Scan for the cell matching the given text and deliver its [x, y] coordinate at center. 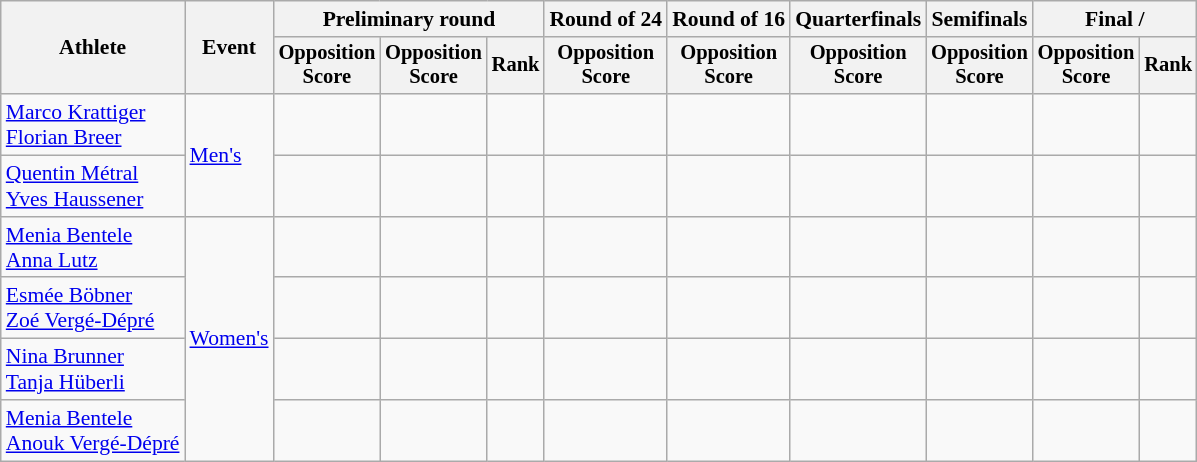
Athlete [93, 48]
Menia BenteleAnouk Vergé-Dépré [93, 430]
Men's [230, 155]
Women's [230, 339]
Preliminary round [410, 19]
Menia BenteleAnna Lutz [93, 248]
Quentin MétralYves Haussener [93, 186]
Marco KrattigerFlorian Breer [93, 124]
Round of 24 [606, 19]
Round of 16 [728, 19]
Event [230, 48]
Final / [1115, 19]
Semifinals [980, 19]
Quarterfinals [858, 19]
Esmée BöbnerZoé Vergé-Dépré [93, 308]
Nina BrunnerTanja Hüberli [93, 370]
